Return the (X, Y) coordinate for the center point of the cell that contains the specified text.  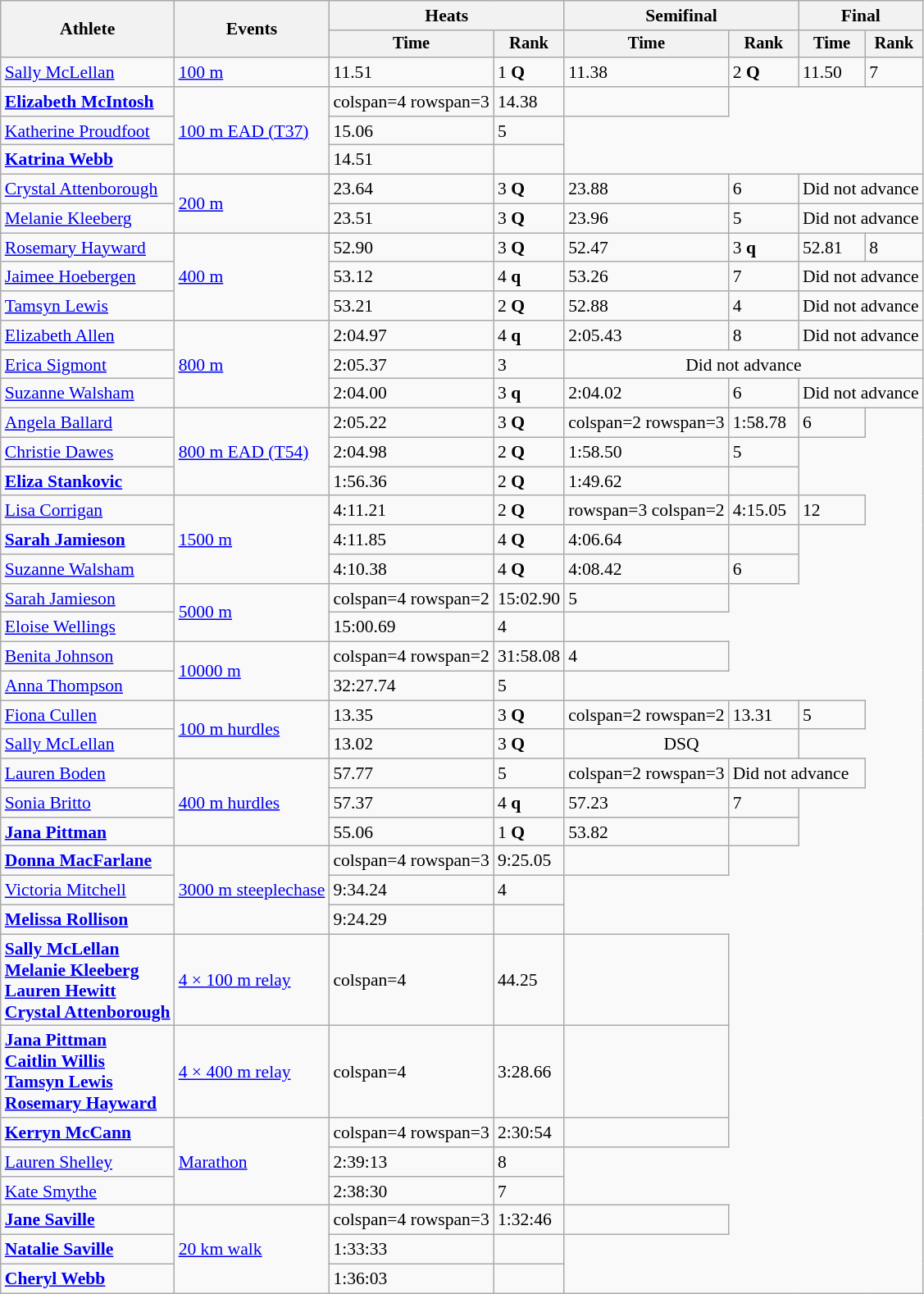
100 m hurdles (253, 730)
Eliza Stankovic (88, 481)
11.38 (646, 72)
Melissa Rollison (88, 920)
Lisa Corrigan (88, 511)
Benita Johnson (88, 657)
9:25.05 (529, 861)
Sonia Britto (88, 803)
13.02 (412, 745)
3 (529, 365)
Lauren Boden (88, 773)
2:05.22 (412, 423)
44.25 (529, 980)
Katrina Webb (88, 160)
DSQ (681, 745)
Elizabeth McIntosh (88, 102)
4:10.38 (412, 569)
Rosemary Hayward (88, 248)
Final (861, 16)
Erica Sigmont (88, 365)
23.64 (412, 189)
52.81 (831, 248)
3000 m steeplechase (253, 891)
11.51 (412, 72)
Victoria Mitchell (88, 891)
2:39:13 (412, 1162)
1500 m (253, 540)
4:11.21 (412, 511)
Tamsyn Lewis (88, 306)
Jane Saville (88, 1220)
14.51 (412, 160)
11.50 (831, 72)
Crystal Attenborough (88, 189)
1:32:46 (529, 1220)
23.51 (412, 219)
Melanie Kleeberg (88, 219)
colspan=2 rowspan=2 (646, 715)
Christie Dawes (88, 453)
4:11.85 (412, 540)
53.82 (646, 832)
2:30:54 (529, 1132)
1:36:03 (412, 1279)
57.23 (646, 803)
100 m EAD (T37) (253, 131)
57.37 (412, 803)
57.77 (412, 773)
53.26 (646, 277)
Jaimee Hoebergen (88, 277)
13.35 (412, 715)
4:08.42 (646, 569)
1:49.62 (646, 481)
200 m (253, 203)
3:28.66 (529, 1072)
1:58.50 (646, 453)
15:00.69 (412, 627)
Cheryl Webb (88, 1279)
32:27.74 (412, 686)
Angela Ballard (88, 423)
400 m hurdles (253, 802)
2:04.00 (412, 394)
23.88 (646, 189)
Marathon (253, 1161)
Kate Smythe (88, 1191)
55.06 (412, 832)
53.21 (412, 306)
800 m (253, 364)
Fiona Cullen (88, 715)
Events (253, 30)
15:02.90 (529, 599)
Heats (446, 16)
Donna MacFarlane (88, 861)
52.47 (646, 248)
53.12 (412, 277)
4:15.05 (764, 511)
2:04.02 (646, 394)
10000 m (253, 671)
1:56.36 (412, 481)
5000 m (253, 613)
Eloise Wellings (88, 627)
23.96 (646, 219)
Kerryn McCann (88, 1132)
Elizabeth Allen (88, 335)
31:58.08 (529, 657)
2:05.43 (646, 335)
9:34.24 (412, 891)
Athlete (88, 30)
2:05.37 (412, 365)
400 m (253, 277)
9:24.29 (412, 920)
13.31 (764, 715)
1:58.78 (764, 423)
20 km walk (253, 1250)
52.88 (646, 306)
4:06.64 (646, 540)
14.38 (529, 102)
Lauren Shelley (88, 1162)
Semifinal (681, 16)
Anna Thompson (88, 686)
1:33:33 (412, 1250)
15.06 (412, 131)
12 (831, 511)
2:04.98 (412, 453)
100 m (253, 72)
2:04.97 (412, 335)
Natalie Saville (88, 1250)
4 × 100 m relay (253, 980)
Katherine Proudfoot (88, 131)
Jana PittmanCaitlin Willis Tamsyn LewisRosemary Hayward (88, 1072)
Jana Pittman (88, 832)
52.90 (412, 248)
Sally McLellanMelanie KleebergLauren HewittCrystal Attenborough (88, 980)
800 m EAD (T54) (253, 453)
rowspan=3 colspan=2 (646, 511)
4 × 400 m relay (253, 1072)
2:38:30 (412, 1191)
